Search for the cell housing the specified text and yield its [x, y] center coordinate. 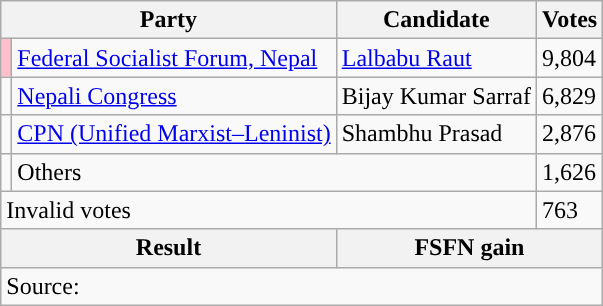
Invalid votes [269, 210]
1,626 [570, 172]
2,876 [570, 134]
Candidate [436, 20]
Source: [302, 286]
763 [570, 210]
Federal Socialist Forum, Nepal [174, 58]
Shambhu Prasad [436, 134]
6,829 [570, 96]
FSFN gain [470, 248]
9,804 [570, 58]
Others [274, 172]
Nepali Congress [174, 96]
CPN (Unified Marxist–Leninist) [174, 134]
Lalbabu Raut [436, 58]
Result [168, 248]
Bijay Kumar Sarraf [436, 96]
Party [168, 20]
Votes [570, 20]
